Locate the cell with the specified text and output its [X, Y] center coordinate. 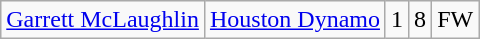
FW [456, 20]
1 [396, 20]
Houston Dynamo [294, 20]
Garrett McLaughlin [103, 20]
8 [420, 20]
